Return the (x, y) coordinate for the center point of the cell that contains the specified text.  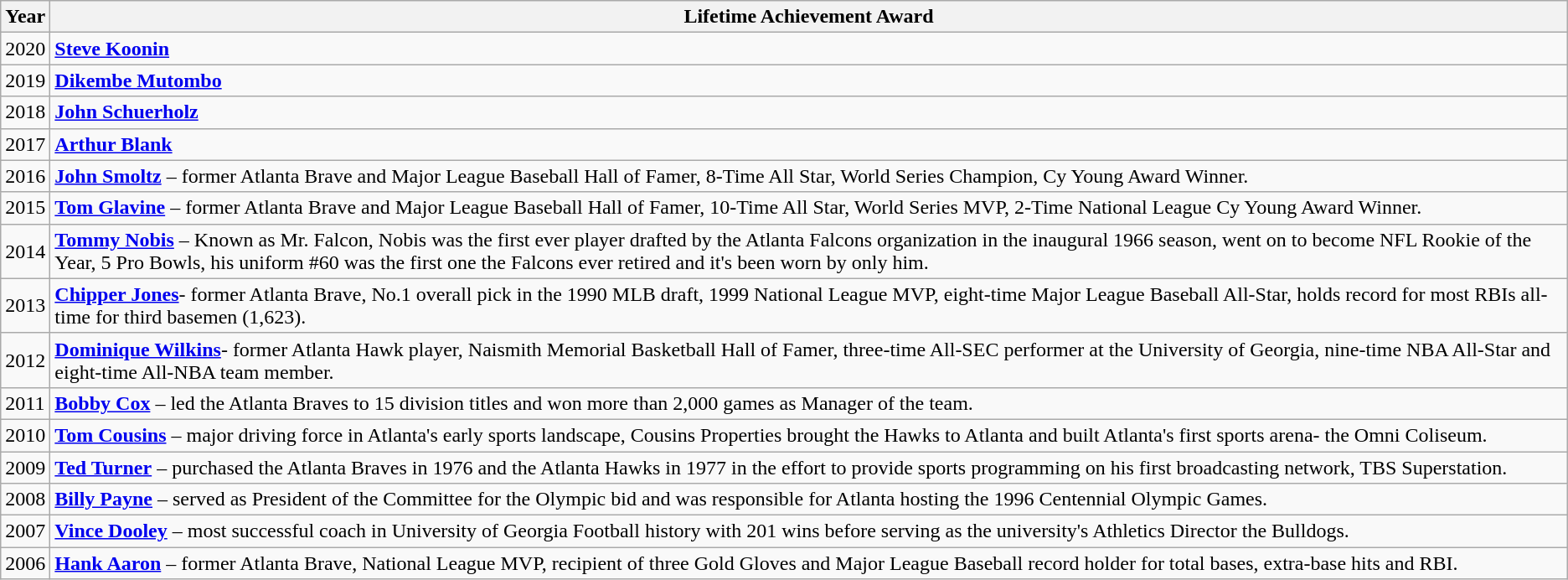
Arthur Blank (809, 144)
2007 (25, 531)
John Schuerholz (809, 112)
2014 (25, 251)
2020 (25, 49)
2013 (25, 305)
2011 (25, 403)
2017 (25, 144)
2006 (25, 563)
Dikembe Mutombo (809, 80)
2019 (25, 80)
2015 (25, 208)
Bobby Cox – led the Atlanta Braves to 15 division titles and won more than 2,000 games as Manager of the team. (809, 403)
Steve Koonin (809, 49)
Lifetime Achievement Award (809, 17)
2018 (25, 112)
2012 (25, 360)
2009 (25, 467)
Billy Payne – served as President of the Committee for the Olympic bid and was responsible for Atlanta hosting the 1996 Centennial Olympic Games. (809, 500)
2008 (25, 500)
2010 (25, 435)
John Smoltz – former Atlanta Brave and Major League Baseball Hall of Famer, 8-Time All Star, World Series Champion, Cy Young Award Winner. (809, 176)
Year (25, 17)
2016 (25, 176)
